Pinpoint the cell where the given text exists, returning its (x, y) midpoint coordinate. 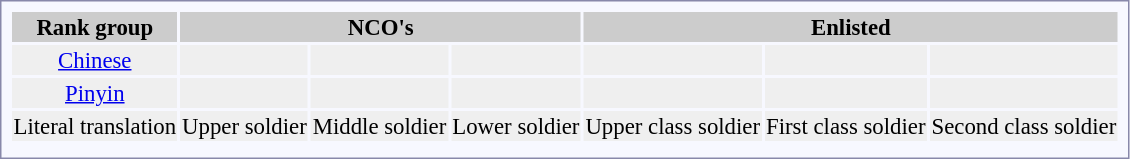
Chinese (95, 60)
Rank group (95, 27)
Lower soldier (516, 126)
Pinyin (95, 93)
Enlisted (851, 27)
NCO's (381, 27)
Upper soldier (245, 126)
Upper class soldier (673, 126)
Second class soldier (1024, 126)
Literal translation (95, 126)
First class soldier (846, 126)
Middle soldier (380, 126)
